Provide the [x, y] coordinate of the cell's center where the given text is located.  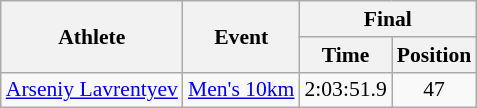
Event [242, 36]
Time [345, 55]
2:03:51.9 [345, 90]
Position [434, 55]
Athlete [92, 36]
Arseniy Lavrentyev [92, 90]
Final [388, 19]
47 [434, 90]
Men's 10km [242, 90]
